Extract the (X, Y) coordinate from the center of the cell holding the provided text.  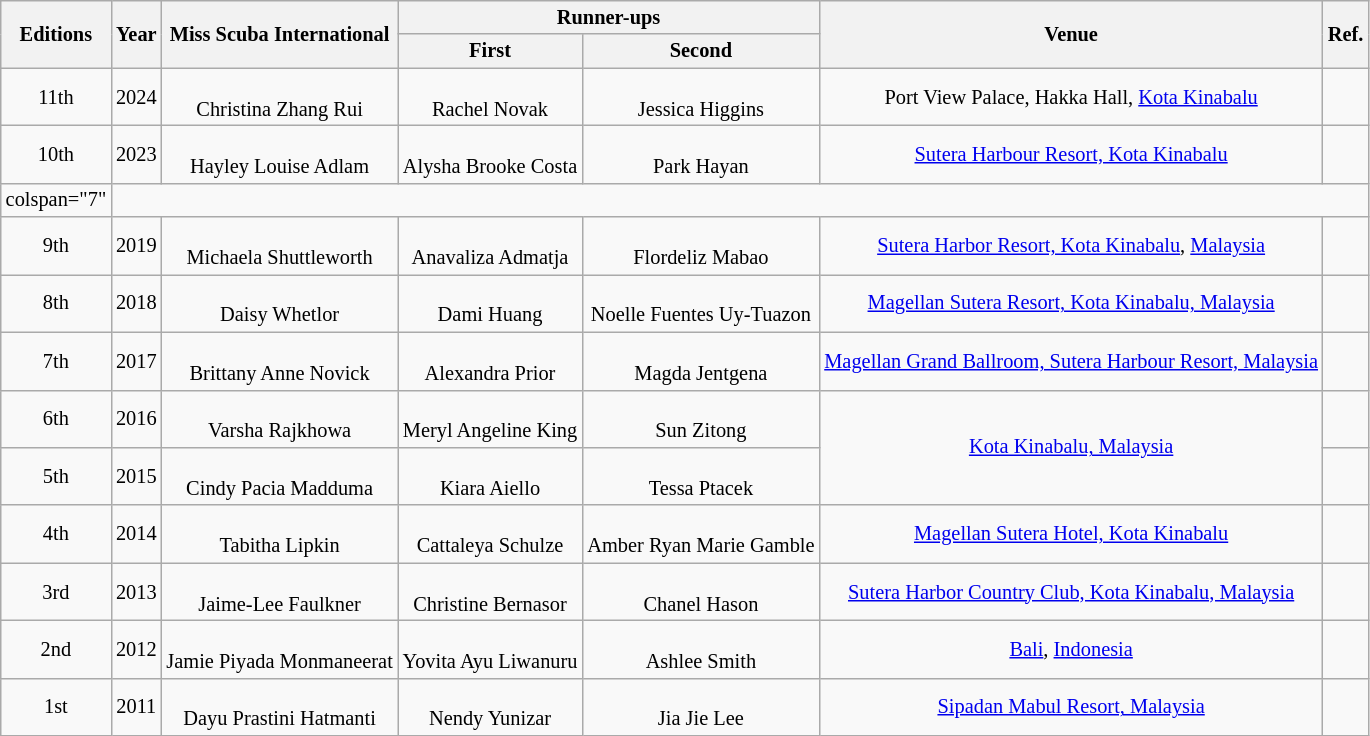
2016 (136, 419)
Magellan Grand Ballroom, Sutera Harbour Resort, Malaysia (1070, 361)
3rd (56, 592)
Port View Palace, Hakka Hall, Kota Kinabalu (1070, 97)
Hayley Louise Adlam (279, 154)
1st (56, 707)
5th (56, 476)
Varsha Rajkhowa (279, 419)
10th (56, 154)
Miss Scuba International (279, 34)
Brittany Anne Novick (279, 361)
Sutera Harbour Resort, Kota Kinabalu (1070, 154)
9th (56, 246)
8th (56, 303)
Venue (1070, 34)
Yovita Ayu Liwanuru (490, 649)
2012 (136, 649)
6th (56, 419)
Alexandra Prior (490, 361)
Kiara Aiello (490, 476)
Year (136, 34)
Magellan Sutera Resort, Kota Kinabalu, Malaysia (1070, 303)
Sutera Harbor Resort, Kota Kinabalu, Malaysia (1070, 246)
Ref. (1346, 34)
2023 (136, 154)
Dami Huang (490, 303)
Bali, Indonesia (1070, 649)
Christina Zhang Rui (279, 97)
Nendy Yunizar (490, 707)
Tessa Ptacek (700, 476)
First (490, 51)
colspan="7" (56, 200)
Runner-ups (609, 17)
Jia Jie Lee (700, 707)
Park Hayan (700, 154)
Anavaliza Admatja (490, 246)
2019 (136, 246)
4th (56, 534)
Cattaleya Schulze (490, 534)
Sutera Harbor Country Club, Kota Kinabalu, Malaysia (1070, 592)
Sun Zitong (700, 419)
11th (56, 97)
2024 (136, 97)
Cindy Pacia Madduma (279, 476)
7th (56, 361)
Ashlee Smith (700, 649)
2013 (136, 592)
Kota Kinabalu, Malaysia (1070, 448)
2nd (56, 649)
2014 (136, 534)
Magellan Sutera Hotel, Kota Kinabalu (1070, 534)
Jaime-Lee Faulkner (279, 592)
Chanel Hason (700, 592)
2011 (136, 707)
Sipadan Mabul Resort, Malaysia (1070, 707)
Jessica Higgins (700, 97)
Christine Bernasor (490, 592)
Noelle Fuentes Uy-Tuazon (700, 303)
Jamie Piyada Monmaneerat (279, 649)
Rachel Novak (490, 97)
2017 (136, 361)
Daisy Whetlor (279, 303)
Magda Jentgena (700, 361)
Meryl Angeline King (490, 419)
2018 (136, 303)
Second (700, 51)
Amber Ryan Marie Gamble (700, 534)
Flordeliz Mabao (700, 246)
Dayu Prastini Hatmanti (279, 707)
Editions (56, 34)
2015 (136, 476)
Michaela Shuttleworth (279, 246)
Alysha Brooke Costa (490, 154)
Tabitha Lipkin (279, 534)
